Search for the cell housing the specified text and yield its [X, Y] center coordinate. 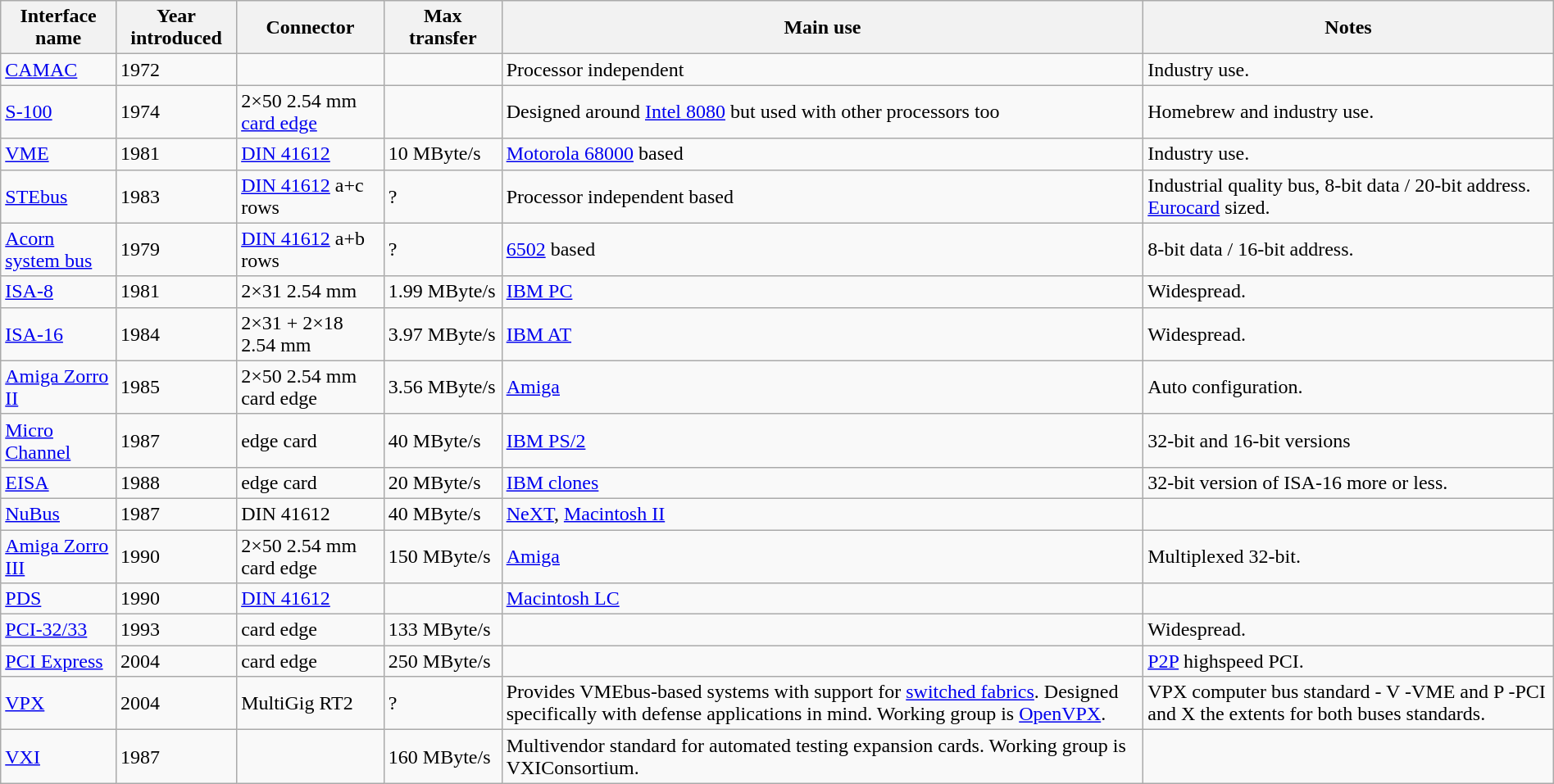
1988 [175, 483]
1985 [175, 387]
Macintosh LC [823, 599]
Motorola 68000 based [823, 154]
IBM clones [823, 483]
Max transfer [443, 28]
20 MByte/s [443, 483]
Multiplexed 32-bit. [1349, 555]
Main use [823, 28]
Auto configuration. [1349, 387]
6502 based [823, 249]
VPX computer bus standard - V -VME and P -PCI and X the extents for both buses standards. [1349, 703]
DIN 41612 a+b rows [311, 249]
Processor independent based [823, 197]
IBM PS/2 [823, 441]
Designed around Intel 8080 but used with other processors too [823, 111]
Amiga Zorro II [59, 387]
ISA-16 [59, 334]
CAMAC [59, 70]
PCI Express [59, 661]
VXI [59, 757]
133 MByte/s [443, 630]
1983 [175, 197]
250 MByte/s [443, 661]
ISA-8 [59, 292]
1972 [175, 70]
Year introduced [175, 28]
1993 [175, 630]
8-bit data / 16-bit address. [1349, 249]
150 MByte/s [443, 555]
Micro Channel [59, 441]
S-100 [59, 111]
Notes [1349, 28]
Amiga Zorro III [59, 555]
Acorn system bus [59, 249]
PCI-32/33 [59, 630]
1.99 MByte/s [443, 292]
MultiGig RT2 [311, 703]
2×31 2.54 mm [311, 292]
EISA [59, 483]
Industrial quality bus, 8-bit data / 20-bit address. Eurocard sized. [1349, 197]
Provides VMEbus-based systems with support for switched fabrics. Designed specifically with defense applications in mind. Working group is OpenVPX. [823, 703]
1974 [175, 111]
Interface name [59, 28]
Homebrew and industry use. [1349, 111]
VME [59, 154]
Multivendor standard for automated testing expansion cards. Working group is VXIConsortium. [823, 757]
PDS [59, 599]
Processor independent [823, 70]
3.56 MByte/s [443, 387]
2×31 + 2×18 2.54 mm [311, 334]
DIN 41612 a+c rows [311, 197]
IBM AT [823, 334]
VPX [59, 703]
10 MByte/s [443, 154]
160 MByte/s [443, 757]
1979 [175, 249]
NeXT, Macintosh II [823, 514]
NuBus [59, 514]
IBM PC [823, 292]
STEbus [59, 197]
32-bit version of ISA-16 more or less. [1349, 483]
P2P highspeed PCI. [1349, 661]
Connector [311, 28]
3.97 MByte/s [443, 334]
32-bit and 16-bit versions [1349, 441]
1984 [175, 334]
